Identify which cell holds the provided text, then report its (x, y) central coordinate. 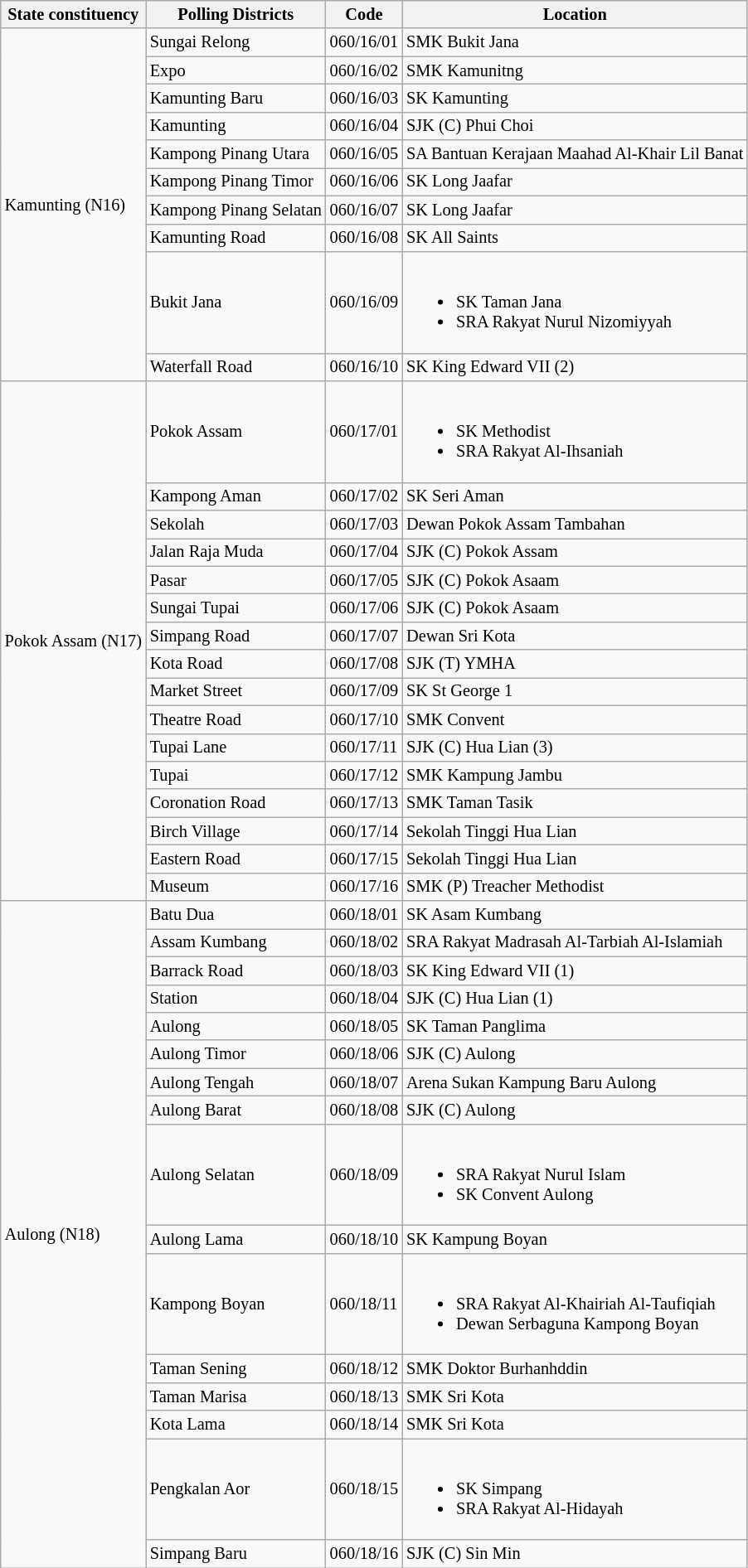
SK Asam Kumbang (575, 915)
060/18/13 (364, 1396)
Dewan Pokok Assam Tambahan (575, 524)
Polling Districts (236, 14)
Tupai (236, 775)
Waterfall Road (236, 367)
060/17/10 (364, 719)
060/16/07 (364, 210)
060/17/08 (364, 664)
060/17/12 (364, 775)
Taman Marisa (236, 1396)
060/17/13 (364, 803)
Aulong Tengah (236, 1082)
SK SimpangSRA Rakyat Al-Hidayah (575, 1488)
060/17/11 (364, 748)
060/16/02 (364, 70)
Kampong Boyan (236, 1304)
SRA Rakyat Madrasah Al-Tarbiah Al-Islamiah (575, 942)
Arena Sukan Kampung Baru Aulong (575, 1082)
SK MethodistSRA Rakyat Al-Ihsaniah (575, 431)
SJK (C) Sin Min (575, 1554)
Theatre Road (236, 719)
060/17/07 (364, 636)
Expo (236, 70)
SJK (C) Pokok Assam (575, 552)
SK King Edward VII (1) (575, 970)
060/18/05 (364, 1026)
SMK Kampung Jambu (575, 775)
Taman Sening (236, 1368)
SA Bantuan Kerajaan Maahad Al-Khair Lil Banat (575, 154)
Batu Dua (236, 915)
Aulong Selatan (236, 1174)
060/18/01 (364, 915)
SK King Edward VII (2) (575, 367)
060/18/16 (364, 1554)
Kamunting Baru (236, 98)
060/18/02 (364, 942)
SK Kampung Boyan (575, 1239)
060/17/14 (364, 831)
Sekolah (236, 524)
060/17/03 (364, 524)
Kamunting Road (236, 238)
060/18/03 (364, 970)
060/16/04 (364, 126)
SMK Kamunitng (575, 70)
Kampong Aman (236, 496)
SMK (P) Treacher Methodist (575, 887)
Location (575, 14)
060/18/04 (364, 999)
SJK (C) Hua Lian (1) (575, 999)
060/17/05 (364, 580)
060/18/08 (364, 1110)
SMK Convent (575, 719)
Pokok Assam (N17) (73, 640)
060/16/06 (364, 181)
Simpang Baru (236, 1554)
SK Taman JanaSRA Rakyat Nurul Nizomiyyah (575, 302)
060/17/04 (364, 552)
Bukit Jana (236, 302)
SJK (T) YMHA (575, 664)
SMK Bukit Jana (575, 42)
060/18/09 (364, 1174)
SK Seri Aman (575, 496)
SK All Saints (575, 238)
SK Kamunting (575, 98)
Eastern Road (236, 859)
060/17/02 (364, 496)
060/16/10 (364, 367)
060/18/12 (364, 1368)
060/18/11 (364, 1304)
Tupai Lane (236, 748)
060/16/03 (364, 98)
060/18/14 (364, 1425)
Market Street (236, 691)
SK Taman Panglima (575, 1026)
Kamunting (N16) (73, 204)
060/17/09 (364, 691)
Kampong Pinang Selatan (236, 210)
Sungai Tupai (236, 607)
Aulong (N18) (73, 1235)
Kampong Pinang Timor (236, 181)
Aulong Timor (236, 1054)
Coronation Road (236, 803)
SRA Rakyat Al-Khairiah Al-TaufiqiahDewan Serbaguna Kampong Boyan (575, 1304)
Museum (236, 887)
Kota Road (236, 664)
060/16/05 (364, 154)
060/18/06 (364, 1054)
SMK Doktor Burhanhddin (575, 1368)
SK St George 1 (575, 691)
060/17/15 (364, 859)
060/18/10 (364, 1239)
060/16/01 (364, 42)
060/17/16 (364, 887)
Barrack Road (236, 970)
Kota Lama (236, 1425)
060/18/07 (364, 1082)
SRA Rakyat Nurul IslamSK Convent Aulong (575, 1174)
Sungai Relong (236, 42)
Aulong Lama (236, 1239)
Aulong Barat (236, 1110)
Assam Kumbang (236, 942)
060/17/01 (364, 431)
Simpang Road (236, 636)
Kamunting (236, 126)
Pokok Assam (236, 431)
Station (236, 999)
Dewan Sri Kota (575, 636)
Pengkalan Aor (236, 1488)
SMK Taman Tasik (575, 803)
SJK (C) Phui Choi (575, 126)
Jalan Raja Muda (236, 552)
Birch Village (236, 831)
Kampong Pinang Utara (236, 154)
Code (364, 14)
060/16/08 (364, 238)
Pasar (236, 580)
060/16/09 (364, 302)
Aulong (236, 1026)
State constituency (73, 14)
SJK (C) Hua Lian (3) (575, 748)
060/17/06 (364, 607)
060/18/15 (364, 1488)
